For the text-containing cell, return its midpoint in (X, Y) coordinate format. 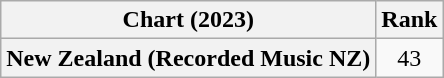
Chart (2023) (188, 20)
43 (410, 58)
New Zealand (Recorded Music NZ) (188, 58)
Rank (410, 20)
